From the cell containing the given text, extract its center point as [X, Y] coordinate. 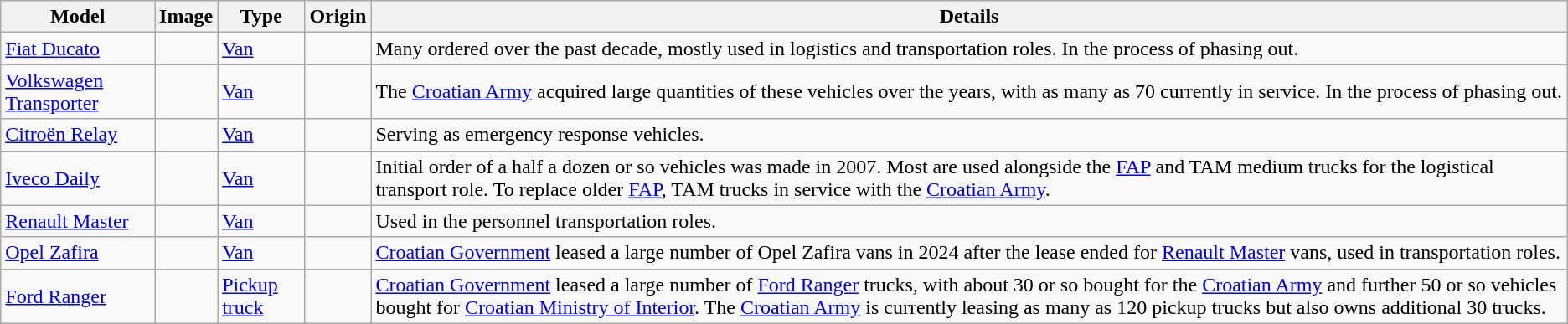
Ford Ranger [78, 296]
Model [78, 17]
Many ordered over the past decade, mostly used in logistics and transportation roles. In the process of phasing out. [969, 49]
Details [969, 17]
Serving as emergency response vehicles. [969, 135]
Type [261, 17]
Used in the personnel transportation roles. [969, 221]
Iveco Daily [78, 177]
Pickup truck [261, 296]
Renault Master [78, 221]
Volkswagen Transporter [78, 92]
Image [186, 17]
Citroën Relay [78, 135]
Fiat Ducato [78, 49]
Origin [338, 17]
The Croatian Army acquired large quantities of these vehicles over the years, with as many as 70 currently in service. In the process of phasing out. [969, 92]
Croatian Government leased a large number of Opel Zafira vans in 2024 after the lease ended for Renault Master vans, used in transportation roles. [969, 253]
Opel Zafira [78, 253]
